Pinpoint the cell where the given text exists, returning its [X, Y] midpoint coordinate. 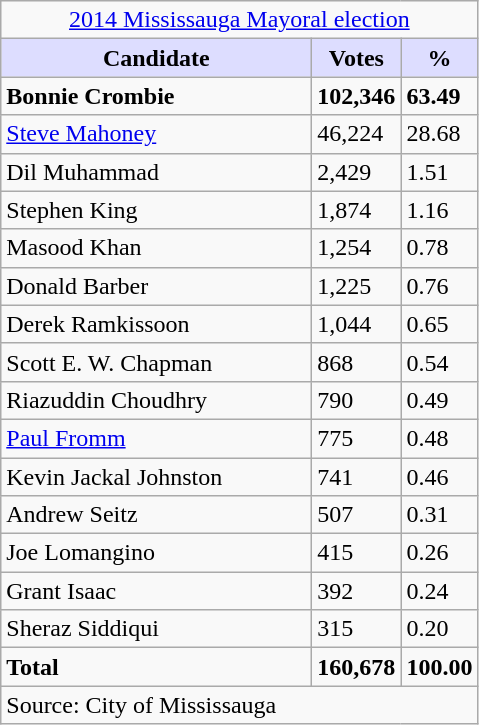
0.48 [440, 438]
Paul Fromm [156, 438]
102,346 [356, 96]
Derek Ramkissoon [156, 324]
0.54 [440, 362]
Donald Barber [156, 286]
% [440, 58]
790 [356, 400]
0.65 [440, 324]
1.51 [440, 172]
2014 Mississauga Mayoral election [240, 20]
0.76 [440, 286]
100.00 [440, 667]
Masood Khan [156, 248]
Andrew Seitz [156, 515]
Bonnie Crombie [156, 96]
507 [356, 515]
775 [356, 438]
Total [156, 667]
160,678 [356, 667]
0.31 [440, 515]
1,044 [356, 324]
Source: City of Mississauga [240, 705]
0.24 [440, 591]
741 [356, 477]
1,225 [356, 286]
Stephen King [156, 210]
Grant Isaac [156, 591]
868 [356, 362]
Candidate [156, 58]
Joe Lomangino [156, 553]
2,429 [356, 172]
1,254 [356, 248]
392 [356, 591]
Scott E. W. Chapman [156, 362]
0.78 [440, 248]
415 [356, 553]
0.26 [440, 553]
63.49 [440, 96]
0.20 [440, 629]
315 [356, 629]
Steve Mahoney [156, 134]
0.49 [440, 400]
Kevin Jackal Johnston [156, 477]
Sheraz Siddiqui [156, 629]
Dil Muhammad [156, 172]
1,874 [356, 210]
Votes [356, 58]
46,224 [356, 134]
1.16 [440, 210]
28.68 [440, 134]
0.46 [440, 477]
Riazuddin Choudhry [156, 400]
